Return the (X, Y) coordinate for the center point of the cell that contains the specified text.  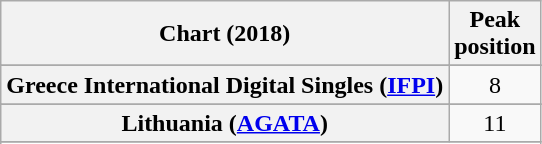
Chart (2018) (225, 34)
Lithuania (AGATA) (225, 123)
Peak position (495, 34)
Greece International Digital Singles (IFPI) (225, 85)
11 (495, 123)
8 (495, 85)
